Locate the cell with the specified text and output its (X, Y) center coordinate. 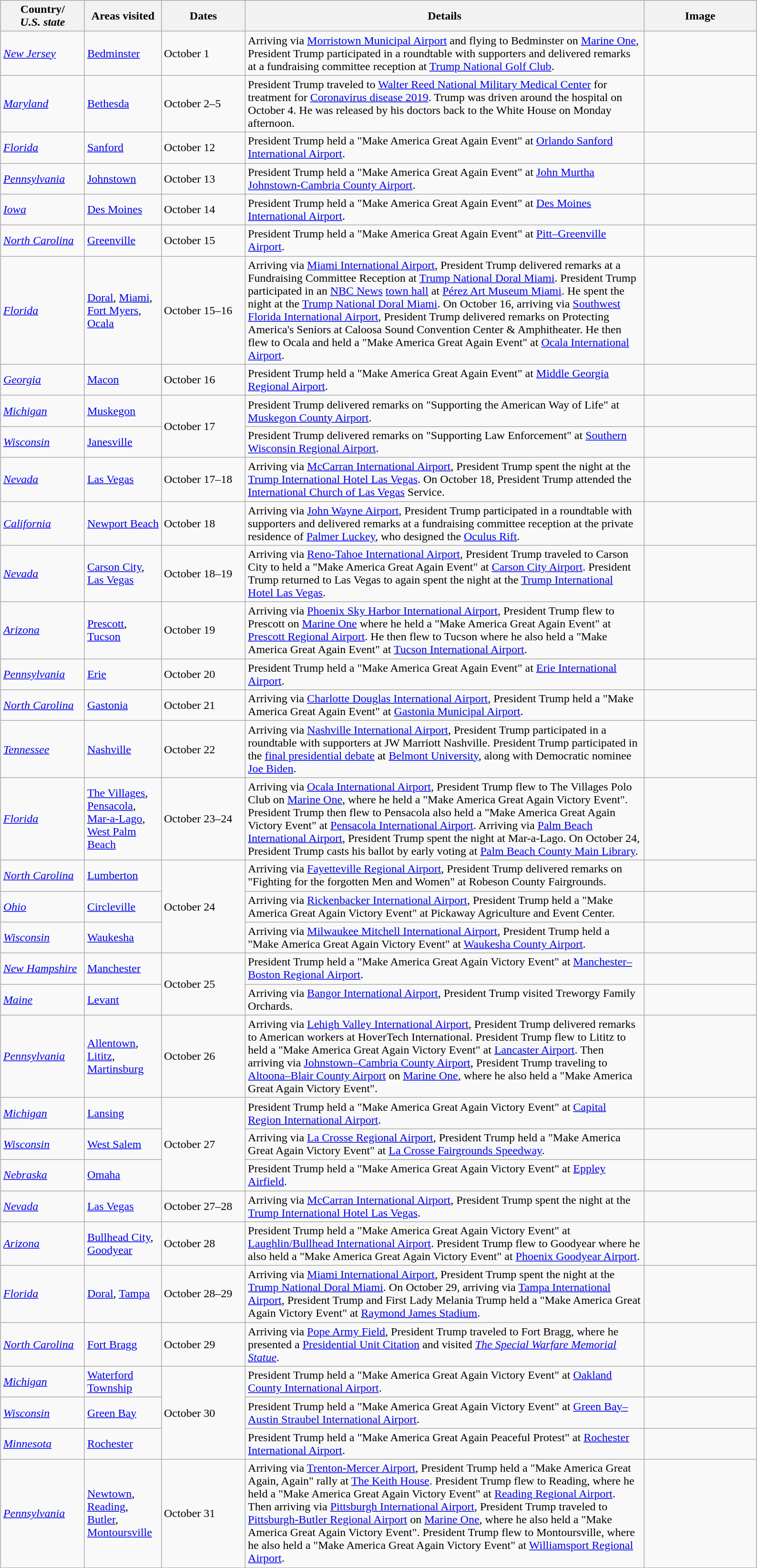
Arriving via La Crosse Regional Airport, President Trump held a "Make America Great Again Victory Event" at La Crosse Fairgrounds Speedway. (445, 1144)
Manchester (123, 969)
President Trump held a "Make America Great Again Event" at Middle Georgia Regional Airport. (445, 379)
New Jersey (42, 53)
President Trump held a "Make America Great Again Victory Event" at Manchester–Boston Regional Airport. (445, 969)
October 1 (203, 53)
Arriving via Charlotte Douglas International Airport, President Trump held a "Make America Great Again Event" at Gastonia Municipal Airport. (445, 706)
Arriving via Bangor International Airport, President Trump visited Treworgy Family Orchards. (445, 999)
October 21 (203, 706)
President Trump held a "Make America Great Again Event" at Orlando Sanford International Airport. (445, 148)
Sanford (123, 148)
October 31 (203, 1513)
President Trump held a "Make America Great Again Event" at Erie International Airport. (445, 674)
West Salem (123, 1144)
President Trump held a "Make America Great Again Peaceful Protest" at Rochester International Airport. (445, 1444)
President Trump delivered remarks on "Supporting the American Way of Life" at Muskegon County Airport. (445, 411)
October 19 (203, 630)
New Hampshire (42, 969)
Bethesda (123, 104)
Ohio (42, 907)
Allentown, Lititz, Martinsburg (123, 1056)
President Trump held a "Make America Great Again Victory Event" at Capital Region International Airport. (445, 1113)
October 14 (203, 210)
October 20 (203, 674)
October 22 (203, 749)
Doral, Tampa (123, 1294)
October 18 (203, 523)
Johnstown (123, 178)
Janesville (123, 441)
Circleville (123, 907)
Bedminster (123, 53)
October 17–18 (203, 479)
Image (700, 16)
Arriving via Milwaukee Mitchell International Airport, President Trump held a "Make America Great Again Victory Event" at Waukesha County Airport. (445, 937)
October 24 (203, 907)
The Villages, Pensacola, Mar-a-Lago, West Palm Beach (123, 819)
Levant (123, 999)
Areas visited (123, 16)
October 27 (203, 1144)
Doral, Miami, Fort Myers, Ocala (123, 310)
October 27–28 (203, 1206)
Iowa (42, 210)
Rochester (123, 1444)
Country/U.S. state (42, 16)
President Trump held a "Make America Great Again Event" at John Murtha Johnstown-Cambria County Airport. (445, 178)
President Trump held a "Make America Great Again Victory Event" at Oakland County International Airport. (445, 1382)
October 12 (203, 148)
Muskegon (123, 411)
California (42, 523)
Maine (42, 999)
October 15 (203, 240)
October 25 (203, 984)
Waterford Township (123, 1382)
October 23–24 (203, 819)
Arriving via McCarran International Airport, President Trump spent the night at the Trump International Hotel Las Vegas. (445, 1206)
Dates (203, 16)
October 28–29 (203, 1294)
Macon (123, 379)
October 17 (203, 426)
Bullhead City, Goodyear (123, 1244)
October 28 (203, 1244)
Gastonia (123, 706)
October 15–16 (203, 310)
Carson City, Las Vegas (123, 574)
Waukesha (123, 937)
Lumberton (123, 875)
October 30 (203, 1413)
Maryland (42, 104)
Newtown, Reading, Butler, Montoursville (123, 1513)
October 2–5 (203, 104)
Greenville (123, 240)
President Trump held a "Make America Great Again Event" at Pitt–Greenville Airport. (445, 240)
Des Moines (123, 210)
Newport Beach (123, 523)
Nashville (123, 749)
Nebraska (42, 1175)
Tennessee (42, 749)
Details (445, 16)
Fort Bragg (123, 1344)
October 26 (203, 1056)
Omaha (123, 1175)
October 18–19 (203, 574)
President Trump delivered remarks on "Supporting Law Enforcement" at Southern Wisconsin Regional Airport. (445, 441)
Minnesota (42, 1444)
October 29 (203, 1344)
President Trump held a "Make America Great Again Event" at Des Moines International Airport. (445, 210)
Erie (123, 674)
President Trump held a "Make America Great Again Victory Event" at Eppley Airfield. (445, 1175)
President Trump held a "Make America Great Again Victory Event" at Green Bay–Austin Straubel International Airport. (445, 1413)
Georgia (42, 379)
Green Bay (123, 1413)
October 13 (203, 178)
Lansing (123, 1113)
October 16 (203, 379)
Prescott, Tucson (123, 630)
